Determine the [X, Y] coordinate at the center of the cell enclosing the given text.  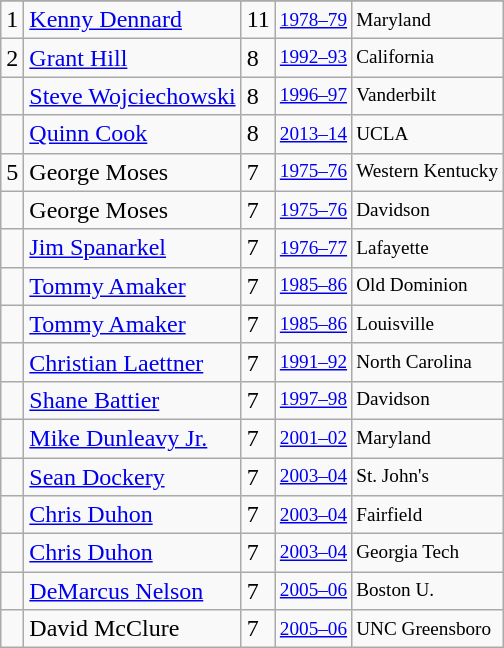
Lafayette [428, 248]
2013–14 [313, 134]
Jim Spanarkel [132, 248]
1 [12, 20]
1976–77 [313, 248]
Fairfield [428, 515]
1991–92 [313, 362]
Christian Laettner [132, 362]
Grant Hill [132, 58]
Quinn Cook [132, 134]
Georgia Tech [428, 553]
UNC Greensboro [428, 629]
Kenny Dennard [132, 20]
David McClure [132, 629]
Western Kentucky [428, 172]
Mike Dunleavy Jr. [132, 438]
11 [258, 20]
1978–79 [313, 20]
5 [12, 172]
Vanderbilt [428, 96]
1997–98 [313, 400]
California [428, 58]
UCLA [428, 134]
Louisville [428, 324]
Steve Wojciechowski [132, 96]
2 [12, 58]
Sean Dockery [132, 477]
DeMarcus Nelson [132, 591]
1996–97 [313, 96]
St. John's [428, 477]
2001–02 [313, 438]
Old Dominion [428, 286]
North Carolina [428, 362]
Boston U. [428, 591]
1992–93 [313, 58]
Shane Battier [132, 400]
